For the text-containing cell, return its midpoint in [x, y] coordinate format. 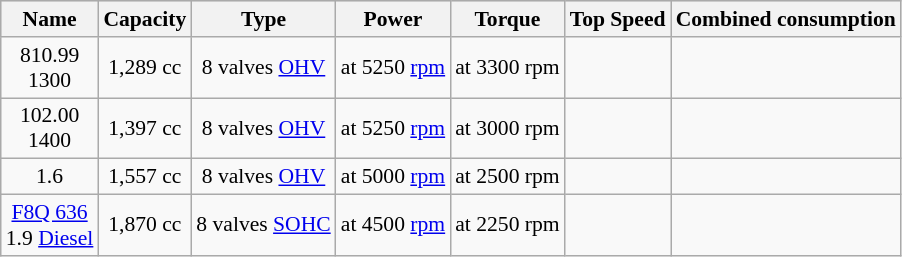
Type [263, 19]
Torque [507, 19]
810.991300 [50, 68]
at 2500 rpm [507, 177]
Top Speed [618, 19]
F8Q 6361.9 Diesel [50, 226]
1.6 [50, 177]
1,870 cc [144, 226]
1,557 cc [144, 177]
1,289 cc [144, 68]
Name [50, 19]
at 2250 rpm [507, 226]
Combined consumption [786, 19]
Capacity [144, 19]
8 valves SOHC [263, 226]
Power [393, 19]
at 3300 rpm [507, 68]
102.001400 [50, 128]
at 3000 rpm [507, 128]
at 4500 rpm [393, 226]
at 5000 rpm [393, 177]
1,397 cc [144, 128]
